Detect which cell encompasses the target text, then output its [x, y] center coordinate. 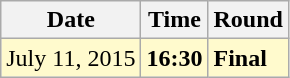
Time [174, 20]
Round [248, 20]
July 11, 2015 [71, 58]
Final [248, 58]
16:30 [174, 58]
Date [71, 20]
